Identify which cell holds the provided text, then report its (x, y) central coordinate. 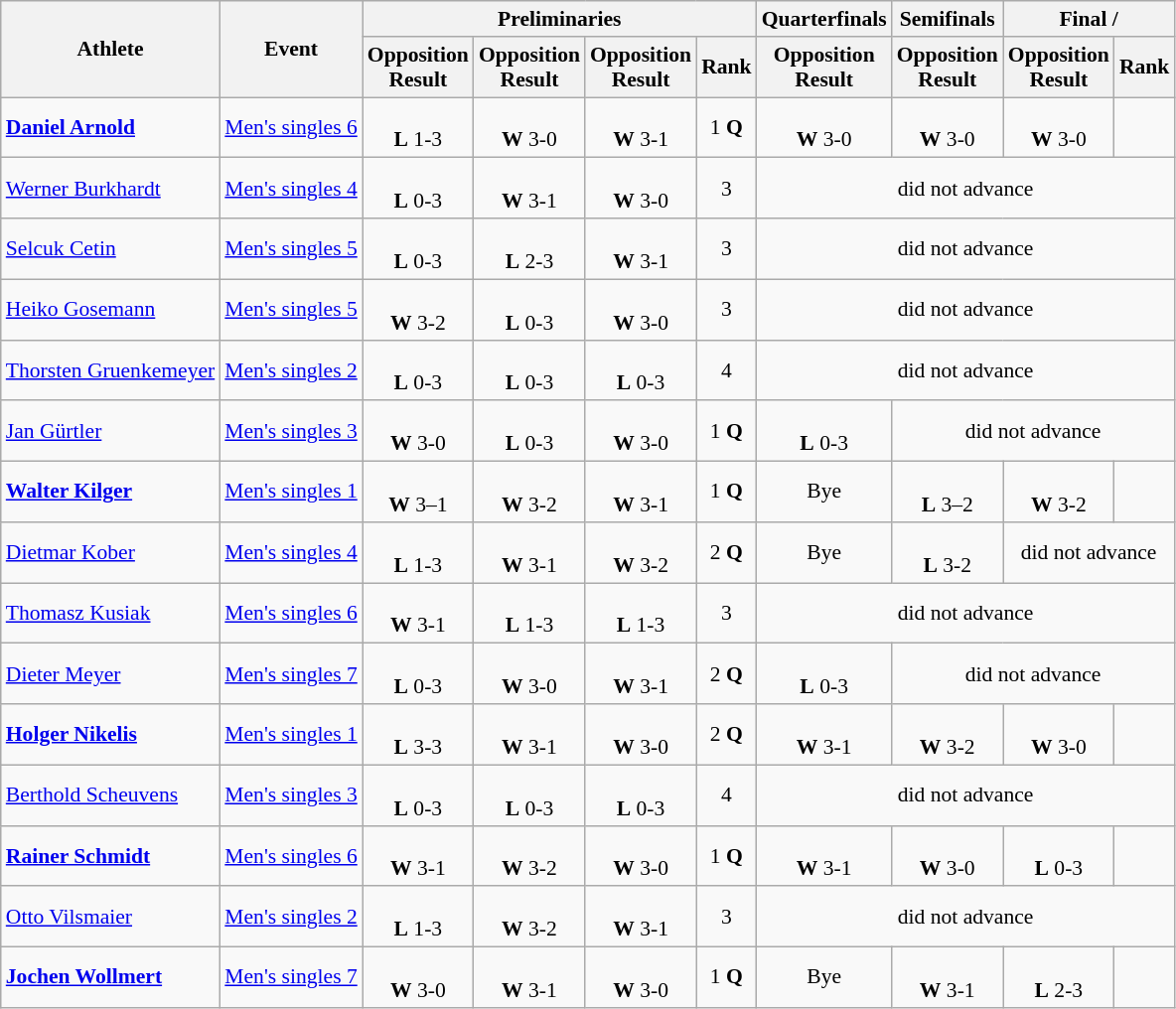
L 3–2 (948, 493)
Final / (1089, 19)
Event (291, 50)
Semifinals (948, 19)
Athlete (111, 50)
Rainer Schmidt (111, 856)
Dietmar Kober (111, 552)
Werner Burkhardt (111, 189)
Heiko Gosemann (111, 310)
W 3–1 (418, 493)
Jan Gürtler (111, 431)
L 3-2 (948, 552)
Dieter Meyer (111, 673)
Daniel Arnold (111, 127)
Quarterfinals (824, 19)
Otto Vilsmaier (111, 918)
Jochen Wollmert (111, 977)
Thorsten Gruenkemeyer (111, 369)
L 3-3 (418, 735)
Thomasz Kusiak (111, 614)
Berthold Scheuvens (111, 794)
Holger Nikelis (111, 735)
Preliminaries (560, 19)
Walter Kilger (111, 493)
Selcuk Cetin (111, 248)
